Extract the [x, y] coordinate from the center of the cell holding the provided text.  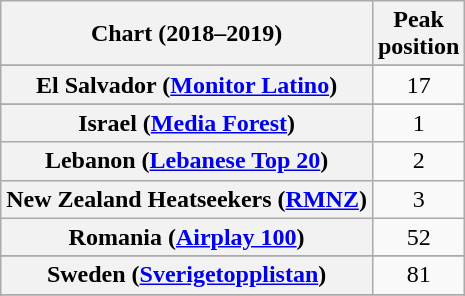
Sweden (Sverigetopplistan) [187, 275]
Chart (2018–2019) [187, 34]
52 [418, 237]
2 [418, 161]
Romania (Airplay 100) [187, 237]
Israel (Media Forest) [187, 123]
17 [418, 85]
New Zealand Heatseekers (RMNZ) [187, 199]
1 [418, 123]
Lebanon (Lebanese Top 20) [187, 161]
El Salvador (Monitor Latino) [187, 85]
Peak position [418, 34]
81 [418, 275]
3 [418, 199]
